Extract the [x, y] coordinate from the center of the cell holding the provided text.  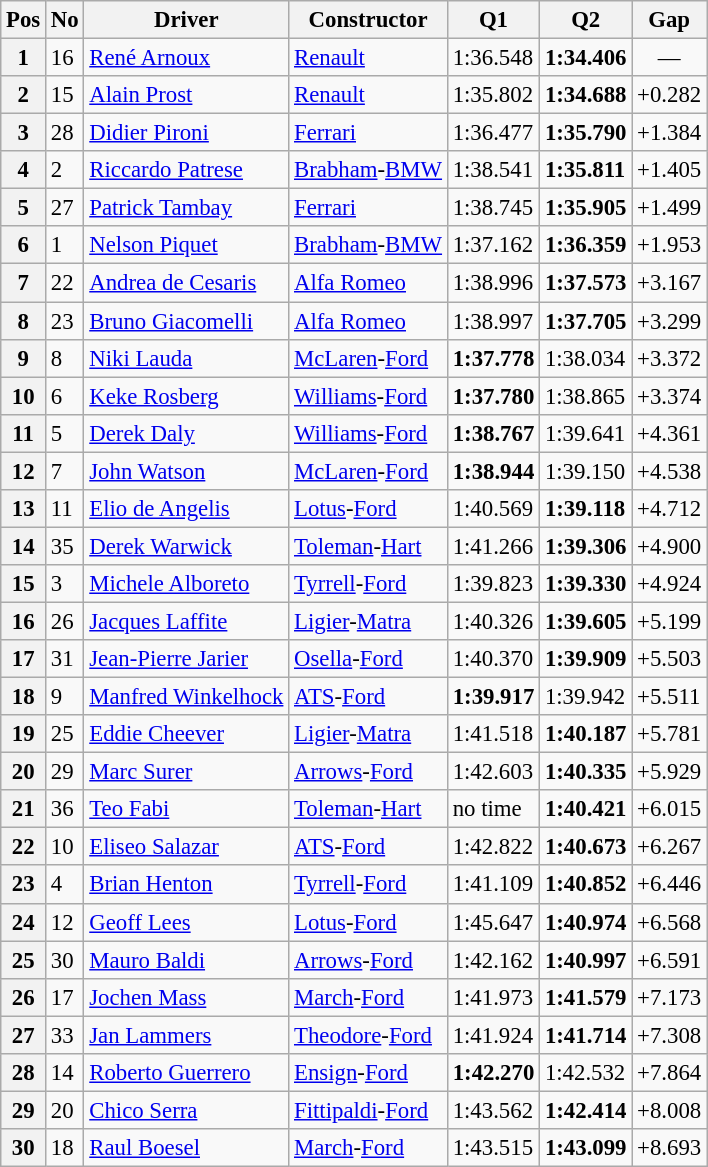
1:38.541 [493, 170]
1:42.603 [493, 772]
1:41.266 [493, 546]
1:37.573 [586, 283]
Didier Pironi [186, 133]
Driver [186, 20]
1:41.518 [493, 734]
+5.781 [670, 734]
+4.712 [670, 509]
Patrick Tambay [186, 208]
1:42.532 [586, 1073]
+6.446 [670, 885]
1:39.118 [586, 509]
1:41.924 [493, 1035]
1:39.942 [586, 697]
1:36.359 [586, 245]
Mauro Baldi [186, 960]
1:39.150 [586, 471]
+0.282 [670, 95]
1:40.187 [586, 734]
1:36.548 [493, 58]
Ensign-Ford [368, 1073]
Alain Prost [186, 95]
Pos [24, 20]
Chico Serra [186, 1110]
1:35.811 [586, 170]
31 [65, 659]
1:40.326 [493, 621]
No [65, 20]
1:38.997 [493, 321]
1:42.162 [493, 960]
+6.015 [670, 809]
1:38.996 [493, 283]
Bruno Giacomelli [186, 321]
+1.953 [670, 245]
33 [65, 1035]
+7.308 [670, 1035]
1:40.370 [493, 659]
1:34.406 [586, 58]
Jochen Mass [186, 997]
1:38.767 [493, 433]
1:40.997 [586, 960]
+1.499 [670, 208]
Jean-Pierre Jarier [186, 659]
1:38.865 [586, 396]
+1.384 [670, 133]
Manfred Winkelhock [186, 697]
1:35.802 [493, 95]
Eddie Cheever [186, 734]
+1.405 [670, 170]
1:38.944 [493, 471]
Jan Lammers [186, 1035]
1:39.605 [586, 621]
1:39.823 [493, 584]
Osella-Ford [368, 659]
1:37.780 [493, 396]
Niki Lauda [186, 358]
Jacques Laffite [186, 621]
+4.900 [670, 546]
1:40.569 [493, 509]
1:40.335 [586, 772]
1:42.270 [493, 1073]
1:36.477 [493, 133]
1:39.330 [586, 584]
1:40.673 [586, 847]
1:37.162 [493, 245]
Derek Daly [186, 433]
1:39.306 [586, 546]
Gap [670, 20]
1:37.778 [493, 358]
+6.568 [670, 922]
Brian Henton [186, 885]
+3.374 [670, 396]
35 [65, 546]
+6.267 [670, 847]
1:41.973 [493, 997]
Keke Rosberg [186, 396]
1:42.414 [586, 1110]
1:43.562 [493, 1110]
1:43.515 [493, 1148]
+6.591 [670, 960]
1:41.579 [586, 997]
1:38.745 [493, 208]
19 [24, 734]
+5.503 [670, 659]
1:35.905 [586, 208]
+8.693 [670, 1148]
Riccardo Patrese [186, 170]
Q2 [586, 20]
+5.929 [670, 772]
+4.924 [670, 584]
1:40.852 [586, 885]
1:42.822 [493, 847]
1:39.641 [586, 433]
Derek Warwick [186, 546]
+8.008 [670, 1110]
Q1 [493, 20]
+3.167 [670, 283]
1:35.790 [586, 133]
1:37.705 [586, 321]
1:40.421 [586, 809]
Theodore-Ford [368, 1035]
1:38.034 [586, 358]
1:45.647 [493, 922]
1:39.917 [493, 697]
1:41.109 [493, 885]
Teo Fabi [186, 809]
Nelson Piquet [186, 245]
1:40.974 [586, 922]
1:34.688 [586, 95]
Constructor [368, 20]
Eliseo Salazar [186, 847]
Andrea de Cesaris [186, 283]
24 [24, 922]
Raul Boesel [186, 1148]
13 [24, 509]
John Watson [186, 471]
Michele Alboreto [186, 584]
+3.299 [670, 321]
1:39.909 [586, 659]
+7.864 [670, 1073]
+5.199 [670, 621]
+5.511 [670, 697]
— [670, 58]
36 [65, 809]
+3.372 [670, 358]
+4.361 [670, 433]
Roberto Guerrero [186, 1073]
1:43.099 [586, 1148]
Fittipaldi-Ford [368, 1110]
1:41.714 [586, 1035]
Marc Surer [186, 772]
21 [24, 809]
Elio de Angelis [186, 509]
+7.173 [670, 997]
Geoff Lees [186, 922]
no time [493, 809]
+4.538 [670, 471]
René Arnoux [186, 58]
